Pinpoint the cell where the given text exists, returning its [X, Y] midpoint coordinate. 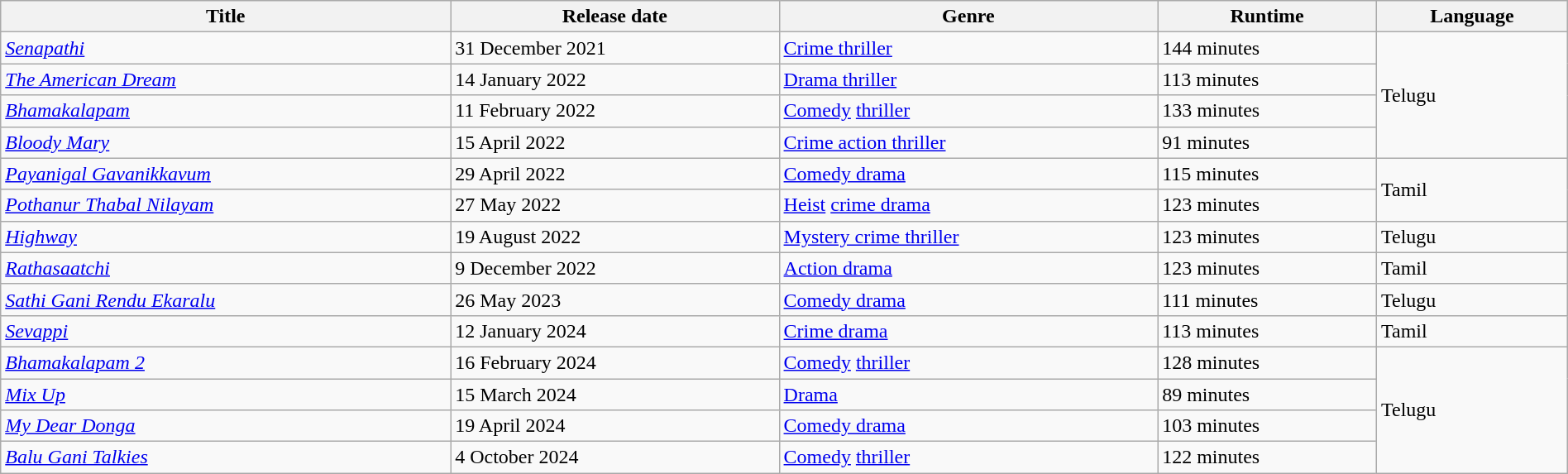
Pothanur Thabal Nilayam [226, 205]
14 January 2022 [615, 79]
12 January 2024 [615, 331]
111 minutes [1267, 299]
Senapathi [226, 48]
Crime drama [968, 331]
Mystery crime thriller [968, 237]
Crime thriller [968, 48]
15 April 2022 [615, 142]
Genre [968, 17]
16 February 2024 [615, 362]
Action drama [968, 268]
91 minutes [1267, 142]
27 May 2022 [615, 205]
115 minutes [1267, 174]
Title [226, 17]
15 March 2024 [615, 395]
Highway [226, 237]
Bhamakalapam 2 [226, 362]
89 minutes [1267, 395]
19 August 2022 [615, 237]
Heist crime drama [968, 205]
Bloody Mary [226, 142]
19 April 2024 [615, 426]
Runtime [1267, 17]
4 October 2024 [615, 457]
Rathasaatchi [226, 268]
31 December 2021 [615, 48]
11 February 2022 [615, 111]
Release date [615, 17]
The American Dream [226, 79]
Payanigal Gavanikkavum [226, 174]
Sathi Gani Rendu Ekaralu [226, 299]
Crime action thriller [968, 142]
9 December 2022 [615, 268]
144 minutes [1267, 48]
103 minutes [1267, 426]
122 minutes [1267, 457]
Drama [968, 395]
133 minutes [1267, 111]
Drama thriller [968, 79]
29 April 2022 [615, 174]
Balu Gani Talkies [226, 457]
128 minutes [1267, 362]
26 May 2023 [615, 299]
Bhamakalapam [226, 111]
My Dear Donga [226, 426]
Mix Up [226, 395]
Language [1472, 17]
Sevappi [226, 331]
